Detect which cell encompasses the target text, then output its [x, y] center coordinate. 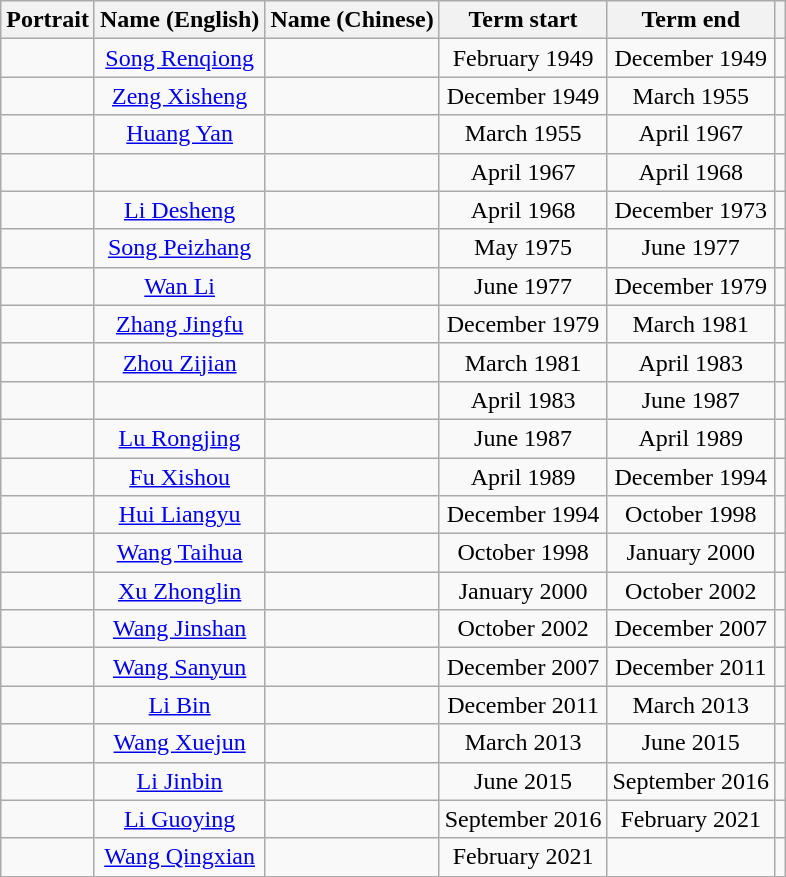
Song Peizhang [179, 248]
Lu Rongjing [179, 438]
Fu Xishou [179, 477]
Huang Yan [179, 134]
Wang Sanyun [179, 667]
Xu Zhonglin [179, 591]
Portrait [48, 20]
Li Bin [179, 705]
December 1973 [691, 210]
Name (English) [179, 20]
Song Renqiong [179, 58]
Hui Liangyu [179, 515]
Li Jinbin [179, 781]
Zhou Zijian [179, 362]
February 1949 [523, 58]
Zhang Jingfu [179, 324]
Name (Chinese) [352, 20]
Wang Taihua [179, 553]
Term start [523, 20]
Li Desheng [179, 210]
Term end [691, 20]
Wang Xuejun [179, 743]
Wang Jinshan [179, 629]
Li Guoying [179, 819]
Wang Qingxian [179, 857]
Wan Li [179, 286]
May 1975 [523, 248]
Zeng Xisheng [179, 96]
